Scan for the cell matching the given text and deliver its [x, y] coordinate at center. 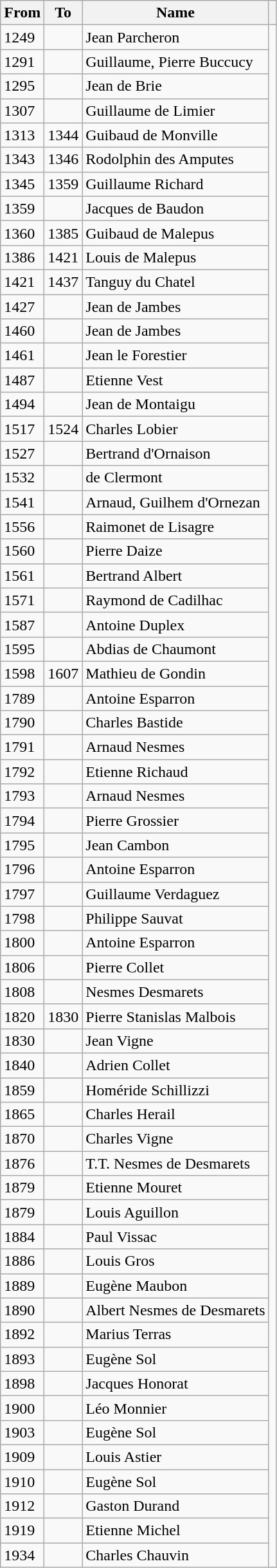
Jean Cambon [175, 845]
1912 [22, 1506]
1556 [22, 527]
Guibaud de Malepus [175, 233]
1865 [22, 1115]
Etienne Mouret [175, 1188]
Paul Vissac [175, 1237]
1494 [22, 405]
Charles Vigne [175, 1139]
Raymond de Cadilhac [175, 600]
From [22, 13]
Guillaume de Limier [175, 111]
Antoine Duplex [175, 624]
Pierre Collet [175, 967]
Guillaume, Pierre Buccucy [175, 62]
Etienne Richaud [175, 772]
1517 [22, 429]
Philippe Sauvat [175, 918]
1561 [22, 576]
Charles Chauvin [175, 1555]
1889 [22, 1286]
1919 [22, 1531]
1346 [63, 160]
1291 [22, 62]
1313 [22, 135]
Louis Astier [175, 1457]
Marius Terras [175, 1335]
1798 [22, 918]
1343 [22, 160]
Adrien Collet [175, 1065]
1876 [22, 1163]
Bertrand Albert [175, 576]
1903 [22, 1432]
Pierre Daize [175, 551]
1345 [22, 184]
1886 [22, 1261]
Charles Herail [175, 1115]
1524 [63, 429]
1386 [22, 257]
Louis Aguillon [175, 1212]
Bertrand d'Ornaison [175, 453]
1437 [63, 282]
1893 [22, 1359]
1532 [22, 478]
1796 [22, 870]
1797 [22, 894]
Guibaud de Monville [175, 135]
1892 [22, 1335]
1898 [22, 1383]
Albert Nesmes de Desmarets [175, 1310]
1808 [22, 992]
1791 [22, 747]
1910 [22, 1481]
de Clermont [175, 478]
1820 [22, 1016]
Nesmes Desmarets [175, 992]
Jean de Montaigu [175, 405]
Louis Gros [175, 1261]
Guillaume Richard [175, 184]
Léo Monnier [175, 1408]
1427 [22, 307]
1790 [22, 723]
Raimonet de Lisagre [175, 527]
Homéride Schillizzi [175, 1090]
Pierre Stanislas Malbois [175, 1016]
1461 [22, 356]
1607 [63, 673]
Eugène Maubon [175, 1286]
1385 [63, 233]
Etienne Michel [175, 1531]
1344 [63, 135]
Jean le Forestier [175, 356]
1795 [22, 845]
Jean Vigne [175, 1041]
1840 [22, 1065]
Jacques Honorat [175, 1383]
1890 [22, 1310]
1934 [22, 1555]
1859 [22, 1090]
1295 [22, 86]
1560 [22, 551]
1870 [22, 1139]
Arnaud, Guilhem d'Ornezan [175, 502]
Rodolphin des Amputes [175, 160]
1587 [22, 624]
1249 [22, 37]
Gaston Durand [175, 1506]
Name [175, 13]
1806 [22, 967]
Etienne Vest [175, 380]
1571 [22, 600]
1793 [22, 796]
T.T. Nesmes de Desmarets [175, 1163]
1884 [22, 1237]
1792 [22, 772]
Abdias de Chaumont [175, 649]
To [63, 13]
1595 [22, 649]
1307 [22, 111]
1598 [22, 673]
1541 [22, 502]
Jean Parcheron [175, 37]
1487 [22, 380]
Tanguy du Chatel [175, 282]
1794 [22, 821]
1527 [22, 453]
1909 [22, 1457]
1900 [22, 1408]
Guillaume Verdaguez [175, 894]
Charles Bastide [175, 723]
1360 [22, 233]
1789 [22, 698]
Charles Lobier [175, 429]
1800 [22, 943]
Pierre Grossier [175, 821]
Jean de Brie [175, 86]
1460 [22, 331]
Louis de Malepus [175, 257]
Jacques de Baudon [175, 208]
Mathieu de Gondin [175, 673]
